Identify which cell holds the provided text, then report its [x, y] central coordinate. 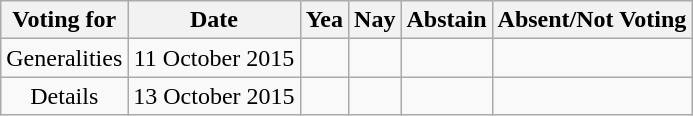
Absent/Not Voting [592, 20]
Voting for [64, 20]
Nay [375, 20]
Date [214, 20]
Yea [324, 20]
Abstain [446, 20]
Details [64, 96]
Generalities [64, 58]
11 October 2015 [214, 58]
13 October 2015 [214, 96]
